Search for the cell housing the specified text and yield its (x, y) center coordinate. 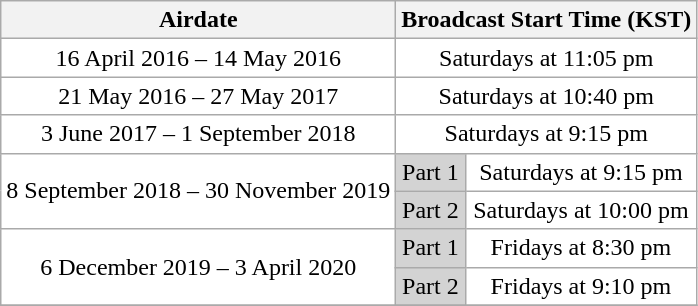
8 September 2018 – 30 November 2019 (198, 191)
21 May 2016 – 27 May 2017 (198, 96)
Broadcast Start Time (KST) (546, 20)
Saturdays at 11:05 pm (546, 58)
6 December 2019 – 3 April 2020 (198, 267)
Fridays at 8:30 pm (581, 248)
3 June 2017 – 1 September 2018 (198, 134)
16 April 2016 – 14 May 2016 (198, 58)
Saturdays at 10:00 pm (581, 210)
Fridays at 9:10 pm (581, 286)
Saturdays at 10:40 pm (546, 96)
Airdate (198, 20)
